From the cell containing the given text, extract its center point as (x, y) coordinate. 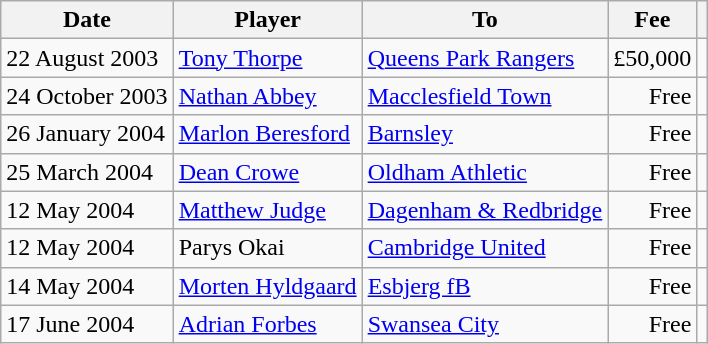
14 May 2004 (87, 286)
22 August 2003 (87, 58)
Parys Okai (268, 248)
24 October 2003 (87, 96)
Date (87, 20)
Morten Hyldgaard (268, 286)
To (485, 20)
Tony Thorpe (268, 58)
Cambridge United (485, 248)
Barnsley (485, 134)
Player (268, 20)
26 January 2004 (87, 134)
Matthew Judge (268, 210)
Nathan Abbey (268, 96)
Marlon Beresford (268, 134)
Esbjerg fB (485, 286)
Swansea City (485, 324)
Dean Crowe (268, 172)
Dagenham & Redbridge (485, 210)
Oldham Athletic (485, 172)
25 March 2004 (87, 172)
17 June 2004 (87, 324)
Macclesfield Town (485, 96)
Fee (652, 20)
£50,000 (652, 58)
Queens Park Rangers (485, 58)
Adrian Forbes (268, 324)
